Search for the cell housing the specified text and yield its [x, y] center coordinate. 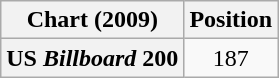
187 [231, 58]
Chart (2009) [92, 20]
Position [231, 20]
US Billboard 200 [92, 58]
